From the cell containing the given text, extract its center point as [x, y] coordinate. 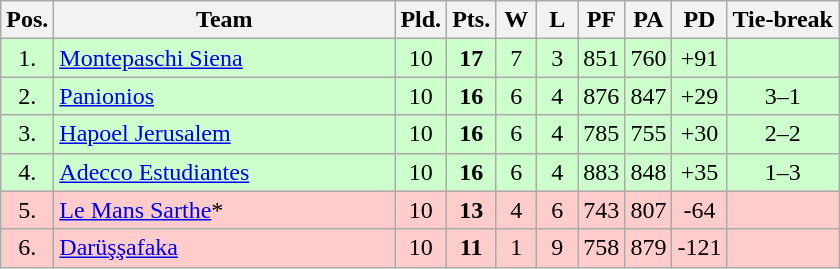
11 [472, 248]
Montepaschi Siena [224, 58]
7 [516, 58]
Tie-break [783, 20]
847 [648, 96]
3. [28, 134]
6. [28, 248]
743 [602, 210]
Hapoel Jerusalem [224, 134]
L [558, 20]
2. [28, 96]
879 [648, 248]
Adecco Estudiantes [224, 172]
883 [602, 172]
848 [648, 172]
755 [648, 134]
-64 [700, 210]
Panionios [224, 96]
Le Mans Sarthe* [224, 210]
+91 [700, 58]
785 [602, 134]
PD [700, 20]
1 [516, 248]
9 [558, 248]
13 [472, 210]
+30 [700, 134]
Darüşşafaka [224, 248]
+29 [700, 96]
876 [602, 96]
758 [602, 248]
3 [558, 58]
1. [28, 58]
851 [602, 58]
Pld. [421, 20]
17 [472, 58]
3–1 [783, 96]
PF [602, 20]
5. [28, 210]
W [516, 20]
807 [648, 210]
4. [28, 172]
-121 [700, 248]
PA [648, 20]
2–2 [783, 134]
Team [224, 20]
+35 [700, 172]
Pos. [28, 20]
1–3 [783, 172]
760 [648, 58]
Pts. [472, 20]
